Determine the (X, Y) coordinate at the center of the cell enclosing the given text.  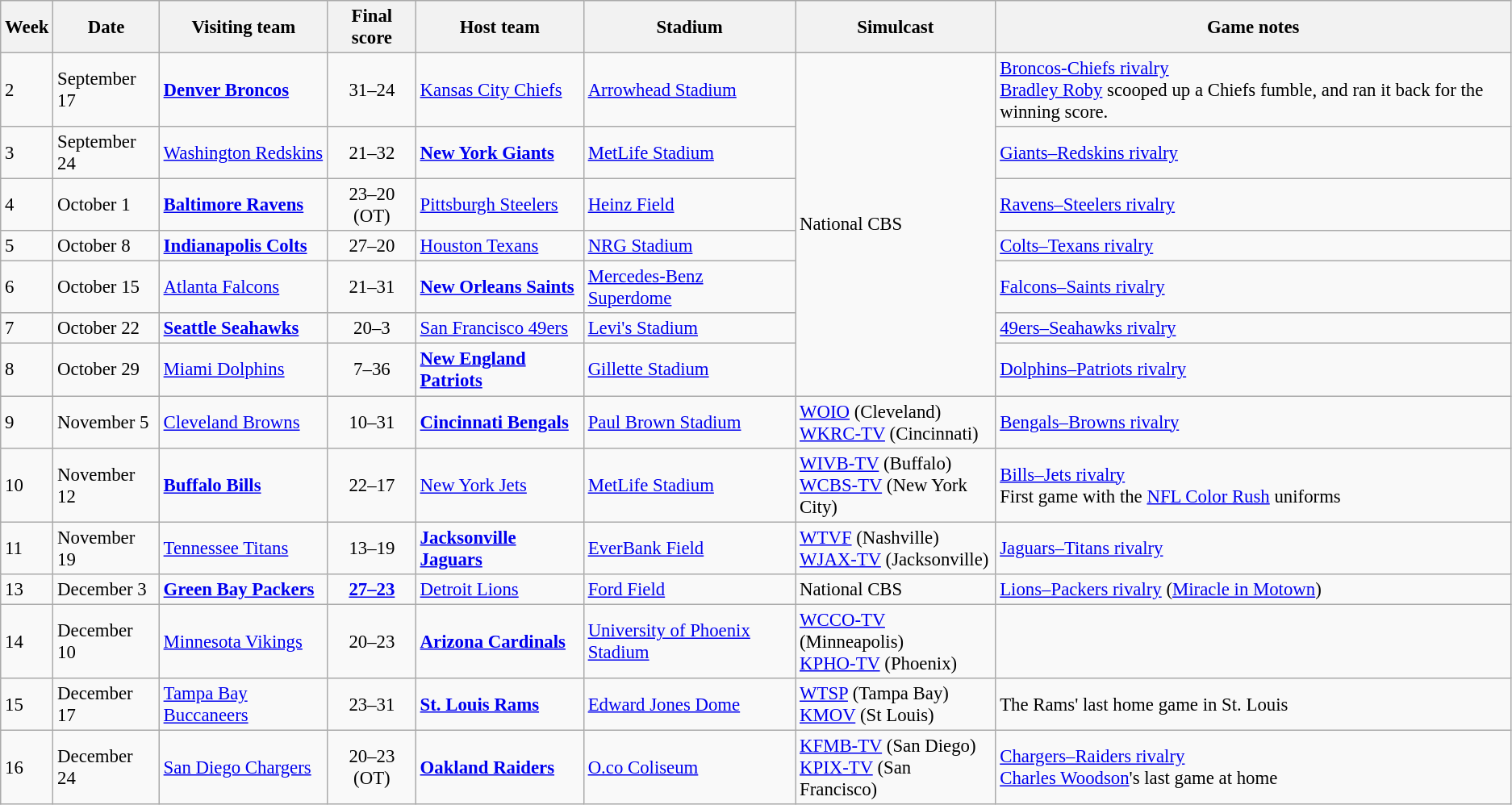
Denver Broncos (244, 90)
Paul Brown Stadium (689, 423)
13 (27, 589)
Giants–Redskins rivalry (1254, 153)
14 (27, 641)
10–31 (371, 423)
EverBank Field (689, 548)
Date (107, 27)
WTVF (Nashville)WJAX-TV (Jacksonville) (896, 548)
Mercedes-Benz Superdome (689, 287)
7–36 (371, 369)
22–17 (371, 485)
September 24 (107, 153)
October 29 (107, 369)
10 (27, 485)
KFMB-TV (San Diego)KPIX-TV (San Francisco) (896, 767)
Simulcast (896, 27)
Kansas City Chiefs (499, 90)
The Rams' last home game in St. Louis (1254, 705)
October 15 (107, 287)
31–24 (371, 90)
Baltimore Ravens (244, 205)
WOIO (Cleveland)WKRC-TV (Cincinnati) (896, 423)
Miami Dolphins (244, 369)
9 (27, 423)
20–23 (371, 641)
Lions–Packers rivalry (Miracle in Motown) (1254, 589)
Host team (499, 27)
13–19 (371, 548)
New Orleans Saints (499, 287)
4 (27, 205)
New York Jets (499, 485)
Bills–Jets rivalryFirst game with the NFL Color Rush uniforms (1254, 485)
Week (27, 27)
Indianapolis Colts (244, 246)
15 (27, 705)
6 (27, 287)
23–31 (371, 705)
Buffalo Bills (244, 485)
Edward Jones Dome (689, 705)
Gillette Stadium (689, 369)
Ravens–Steelers rivalry (1254, 205)
20–23 (OT) (371, 767)
WIVB-TV (Buffalo)WCBS-TV (New York City) (896, 485)
11 (27, 548)
Cincinnati Bengals (499, 423)
Green Bay Packers (244, 589)
November 12 (107, 485)
49ers–Seahawks rivalry (1254, 328)
27–20 (371, 246)
21–32 (371, 153)
University of Phoenix Stadium (689, 641)
5 (27, 246)
3 (27, 153)
Dolphins–Patriots rivalry (1254, 369)
San Francisco 49ers (499, 328)
October 1 (107, 205)
WTSP (Tampa Bay)KMOV (St Louis) (896, 705)
Oakland Raiders (499, 767)
Ford Field (689, 589)
20–3 (371, 328)
Heinz Field (689, 205)
December 24 (107, 767)
Arizona Cardinals (499, 641)
Minnesota Vikings (244, 641)
7 (27, 328)
December 10 (107, 641)
Final score (371, 27)
October 22 (107, 328)
September 17 (107, 90)
December 3 (107, 589)
New England Patriots (499, 369)
WCCO-TV (Minneapolis)KPHO-TV (Phoenix) (896, 641)
November 19 (107, 548)
Arrowhead Stadium (689, 90)
Detroit Lions (499, 589)
2 (27, 90)
Levi's Stadium (689, 328)
Stadium (689, 27)
Chargers–Raiders rivalryCharles Woodson's last game at home (1254, 767)
Washington Redskins (244, 153)
O.co Coliseum (689, 767)
Jacksonville Jaguars (499, 548)
Falcons–Saints rivalry (1254, 287)
December 17 (107, 705)
New York Giants (499, 153)
St. Louis Rams (499, 705)
November 5 (107, 423)
27–23 (371, 589)
23–20 (OT) (371, 205)
Bengals–Browns rivalry (1254, 423)
Atlanta Falcons (244, 287)
Jaguars–Titans rivalry (1254, 548)
Broncos-Chiefs rivalryBradley Roby scooped up a Chiefs fumble, and ran it back for the winning score. (1254, 90)
8 (27, 369)
Tampa Bay Buccaneers (244, 705)
Tennessee Titans (244, 548)
Seattle Seahawks (244, 328)
Pittsburgh Steelers (499, 205)
Colts–Texans rivalry (1254, 246)
16 (27, 767)
NRG Stadium (689, 246)
Visiting team (244, 27)
Houston Texans (499, 246)
San Diego Chargers (244, 767)
October 8 (107, 246)
Cleveland Browns (244, 423)
21–31 (371, 287)
Game notes (1254, 27)
